Capture the cell that displays the provided text and extract its [X, Y] central coordinate. 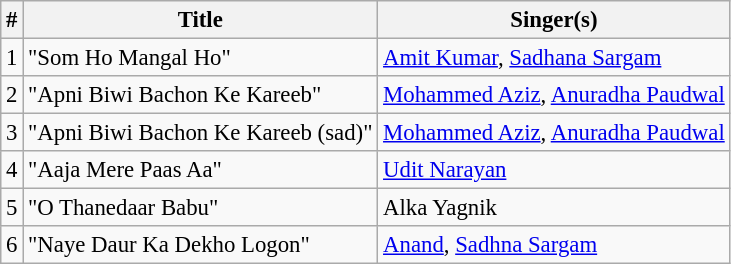
"Apni Biwi Bachon Ke Kareeb (sad)" [200, 133]
Title [200, 20]
"O Thanedaar Babu" [200, 208]
2 [12, 95]
"Som Ho Mangal Ho" [200, 58]
# [12, 20]
Singer(s) [554, 20]
"Apni Biwi Bachon Ke Kareeb" [200, 95]
"Aaja Mere Paas Aa" [200, 170]
4 [12, 170]
Amit Kumar, Sadhana Sargam [554, 58]
Anand, Sadhna Sargam [554, 245]
5 [12, 208]
6 [12, 245]
3 [12, 133]
Alka Yagnik [554, 208]
"Naye Daur Ka Dekho Logon" [200, 245]
Udit Narayan [554, 170]
1 [12, 58]
